Extract the (X, Y) coordinate from the center of the cell holding the provided text.  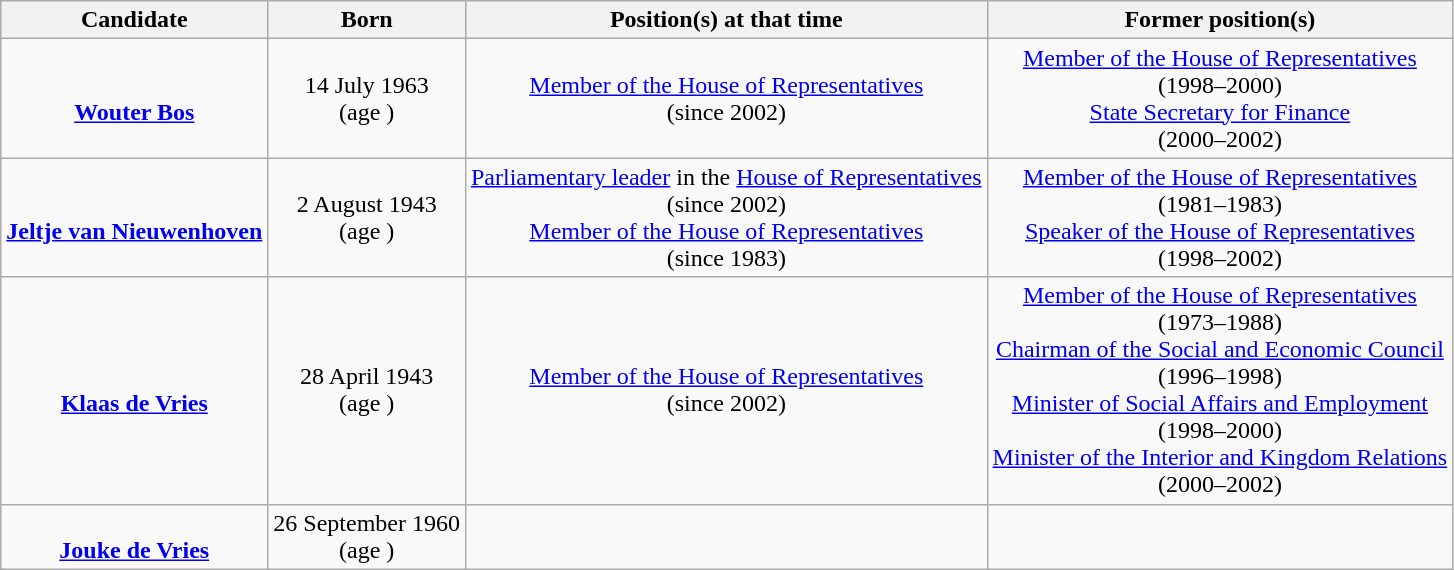
26 September 1960 (age ) (367, 536)
Wouter Bos (134, 98)
Member of the House of Representatives (1998–2000) State Secretary for Finance (2000–2002) (1220, 98)
Jouke de Vries (134, 536)
2 August 1943 (age ) (367, 218)
Position(s) at that time (726, 20)
14 July 1963 (age ) (367, 98)
Jeltje van Nieuwenhoven (134, 218)
Born (367, 20)
Klaas de Vries (134, 390)
Parliamentary leader in the House of Representatives (since 2002) Member of the House of Representatives (since 1983) (726, 218)
28 April 1943 (age ) (367, 390)
Member of the House of Representatives (1981–1983) Speaker of the House of Representatives (1998–2002) (1220, 218)
Candidate (134, 20)
Former position(s) (1220, 20)
